Return [x, y] of the center of cell containing provided text 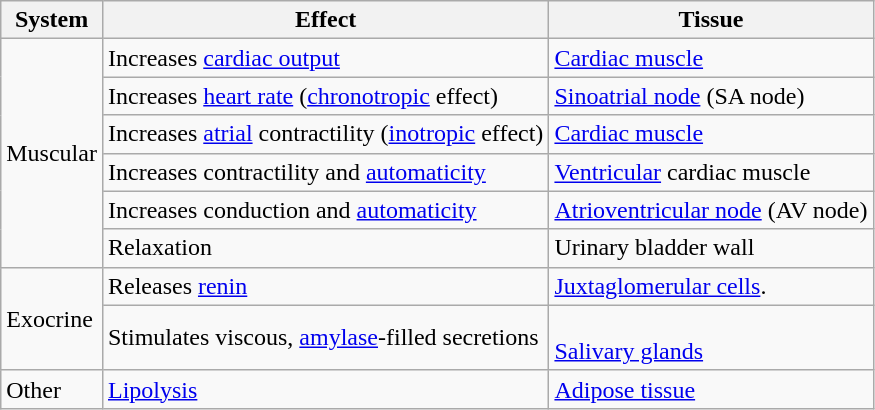
Increases heart rate (chronotropic effect) [325, 96]
System [52, 20]
Muscular [52, 153]
Lipolysis [325, 389]
Increases cardiac output [325, 58]
Increases atrial contractility (inotropic effect) [325, 134]
Ventricular cardiac muscle [711, 172]
Tissue [711, 20]
Juxtaglomerular cells. [711, 286]
Other [52, 389]
Increases conduction and automaticity [325, 210]
Releases renin [325, 286]
Salivary glands [711, 338]
Atrioventricular node (AV node) [711, 210]
Stimulates viscous, amylase-filled secretions [325, 338]
Relaxation [325, 248]
Adipose tissue [711, 389]
Exocrine [52, 318]
Increases contractility and automaticity [325, 172]
Urinary bladder wall [711, 248]
Sinoatrial node (SA node) [711, 96]
Effect [325, 20]
